Provide the (x, y) coordinate of the cell's center where the given text is located.  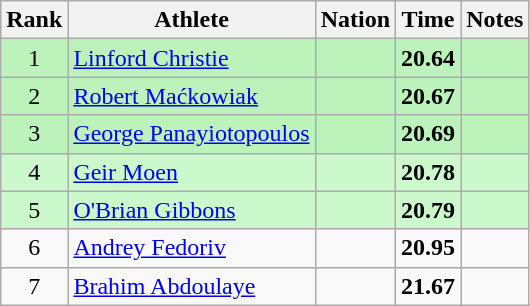
4 (34, 172)
O'Brian Gibbons (192, 210)
1 (34, 58)
Robert Maćkowiak (192, 96)
20.78 (428, 172)
21.67 (428, 286)
Time (428, 20)
Brahim Abdoulaye (192, 286)
Notes (495, 20)
20.95 (428, 248)
20.67 (428, 96)
Linford Christie (192, 58)
20.79 (428, 210)
Nation (355, 20)
7 (34, 286)
20.69 (428, 134)
George Panayiotopoulos (192, 134)
2 (34, 96)
5 (34, 210)
20.64 (428, 58)
6 (34, 248)
Geir Moen (192, 172)
3 (34, 134)
Rank (34, 20)
Andrey Fedoriv (192, 248)
Athlete (192, 20)
